Identify which cell holds the provided text, then report its [x, y] central coordinate. 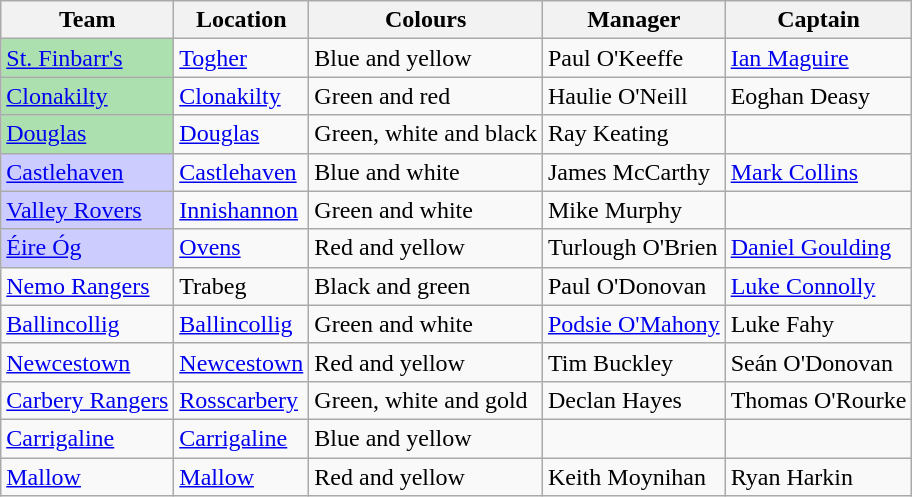
Mike Murphy [634, 210]
Luke Fahy [818, 324]
Turlough O'Brien [634, 248]
Ian Maguire [818, 58]
Nemo Rangers [88, 286]
Declan Hayes [634, 400]
Innishannon [242, 210]
Ray Keating [634, 134]
Black and green [426, 286]
Manager [634, 20]
Captain [818, 20]
Team [88, 20]
Daniel Goulding [818, 248]
Ovens [242, 248]
Thomas O'Rourke [818, 400]
Green, white and gold [426, 400]
Seán O'Donovan [818, 362]
Green and red [426, 96]
Valley Rovers [88, 210]
Mark Collins [818, 172]
St. Finbarr's [88, 58]
Blue and white [426, 172]
Carbery Rangers [88, 400]
Éire Óg [88, 248]
Luke Connolly [818, 286]
Tim Buckley [634, 362]
Trabeg [242, 286]
Togher [242, 58]
Keith Moynihan [634, 477]
Paul O'Keeffe [634, 58]
Ryan Harkin [818, 477]
Haulie O'Neill [634, 96]
Eoghan Deasy [818, 96]
Paul O'Donovan [634, 286]
Green, white and black [426, 134]
Podsie O'Mahony [634, 324]
Rosscarbery [242, 400]
Colours [426, 20]
James McCarthy [634, 172]
Location [242, 20]
